Output the [X, Y] coordinate of the center of the cell containing the given text.  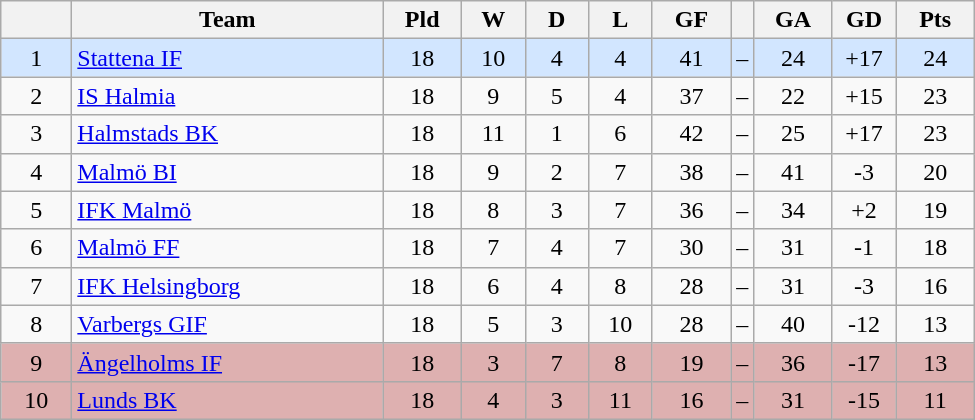
-1 [864, 248]
IFK Malmö [228, 210]
Malmö FF [228, 248]
Halmstads BK [228, 134]
Stattena IF [228, 58]
20 [936, 172]
Team [228, 20]
22 [794, 96]
34 [794, 210]
D [557, 20]
Malmö BI [228, 172]
IS Halmia [228, 96]
+2 [864, 210]
IFK Helsingborg [228, 286]
40 [794, 324]
GA [794, 20]
-15 [864, 400]
-12 [864, 324]
Varbergs GIF [228, 324]
Ängelholms IF [228, 362]
Pts [936, 20]
GD [864, 20]
30 [692, 248]
-17 [864, 362]
+15 [864, 96]
W [493, 20]
25 [794, 134]
GF [692, 20]
37 [692, 96]
L [621, 20]
Pld [422, 20]
Lunds BK [228, 400]
38 [692, 172]
42 [692, 134]
